Search for the cell housing the specified text and yield its (x, y) center coordinate. 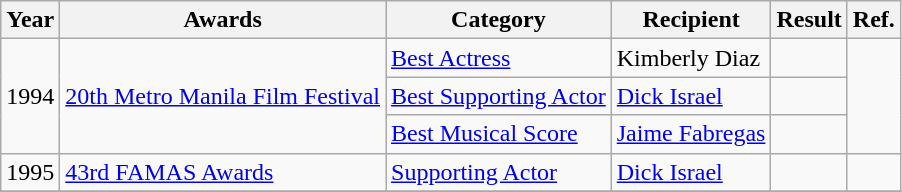
1994 (30, 96)
20th Metro Manila Film Festival (223, 96)
Ref. (874, 20)
Supporting Actor (499, 172)
Awards (223, 20)
Jaime Fabregas (691, 134)
Category (499, 20)
43rd FAMAS Awards (223, 172)
Best Actress (499, 58)
Recipient (691, 20)
1995 (30, 172)
Best Supporting Actor (499, 96)
Result (809, 20)
Year (30, 20)
Kimberly Diaz (691, 58)
Best Musical Score (499, 134)
